Return (x, y) of the center of cell containing provided text 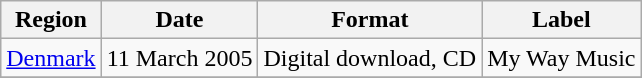
Region (51, 20)
Date (180, 20)
My Way Music (562, 58)
11 March 2005 (180, 58)
Denmark (51, 58)
Digital download, CD (370, 58)
Label (562, 20)
Format (370, 20)
